Capture the cell that displays the provided text and extract its [X, Y] central coordinate. 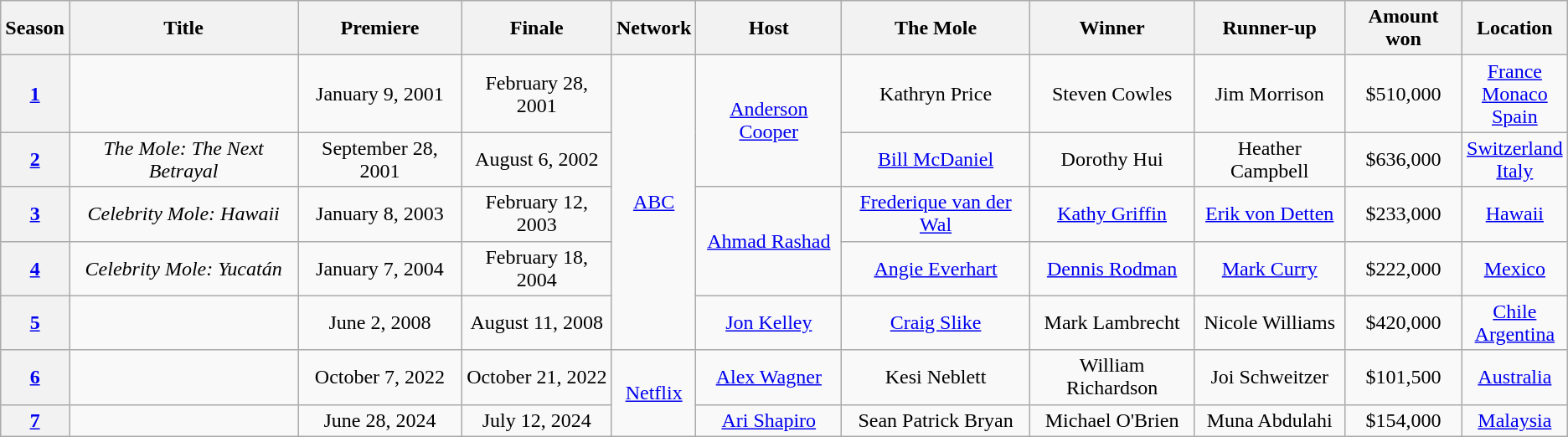
Mark Curry [1270, 268]
The Mole: The Next Betrayal [183, 159]
June 2, 2008 [380, 323]
June 28, 2024 [380, 420]
Frederique van der Wal [936, 214]
Winner [1112, 28]
Mexico [1514, 268]
$636,000 [1404, 159]
Network [653, 28]
Malaysia [1514, 420]
Alex Wagner [769, 377]
Kathryn Price [936, 94]
Joi Schweitzer [1270, 377]
September 28, 2001 [380, 159]
Host [769, 28]
Steven Cowles [1112, 94]
Amount won [1404, 28]
Premiere [380, 28]
ABC [653, 203]
6 [35, 377]
January 8, 2003 [380, 214]
Jim Morrison [1270, 94]
Dorothy Hui [1112, 159]
$222,000 [1404, 268]
Hawaii [1514, 214]
Bill McDaniel [936, 159]
January 9, 2001 [380, 94]
Season [35, 28]
Celebrity Mole: Hawaii [183, 214]
January 7, 2004 [380, 268]
$154,000 [1404, 420]
ChileArgentina [1514, 323]
Dennis Rodman [1112, 268]
Australia [1514, 377]
Angie Everhart [936, 268]
5 [35, 323]
Netflix [653, 393]
Title [183, 28]
SwitzerlandItaly [1514, 159]
7 [35, 420]
4 [35, 268]
William Richardson [1112, 377]
Muna Abdulahi [1270, 420]
Location [1514, 28]
October 7, 2022 [380, 377]
$233,000 [1404, 214]
February 12, 2003 [536, 214]
Michael O'Brien [1112, 420]
Finale [536, 28]
Kathy Griffin [1112, 214]
Nicole Williams [1270, 323]
February 18, 2004 [536, 268]
July 12, 2024 [536, 420]
3 [35, 214]
August 11, 2008 [536, 323]
Heather Campbell [1270, 159]
$420,000 [1404, 323]
October 21, 2022 [536, 377]
Jon Kelley [769, 323]
February 28, 2001 [536, 94]
1 [35, 94]
Anderson Cooper [769, 121]
Ahmad Rashad [769, 241]
The Mole [936, 28]
Celebrity Mole: Yucatán [183, 268]
Craig Slike [936, 323]
Ari Shapiro [769, 420]
Runner-up [1270, 28]
FranceMonacoSpain [1514, 94]
Mark Lambrecht [1112, 323]
$510,000 [1404, 94]
Kesi Neblett [936, 377]
August 6, 2002 [536, 159]
Sean Patrick Bryan [936, 420]
Erik von Detten [1270, 214]
$101,500 [1404, 377]
2 [35, 159]
